Scan for the cell matching the given text and deliver its (x, y) coordinate at center. 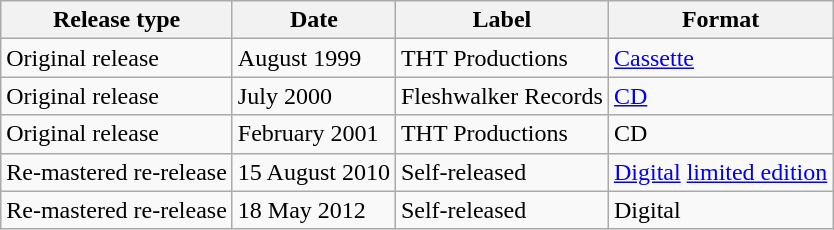
Label (502, 20)
August 1999 (314, 58)
18 May 2012 (314, 210)
Release type (117, 20)
February 2001 (314, 134)
Fleshwalker Records (502, 96)
Digital limited edition (720, 172)
Date (314, 20)
July 2000 (314, 96)
15 August 2010 (314, 172)
Digital (720, 210)
Format (720, 20)
Cassette (720, 58)
